Capture the cell that displays the provided text and extract its (x, y) central coordinate. 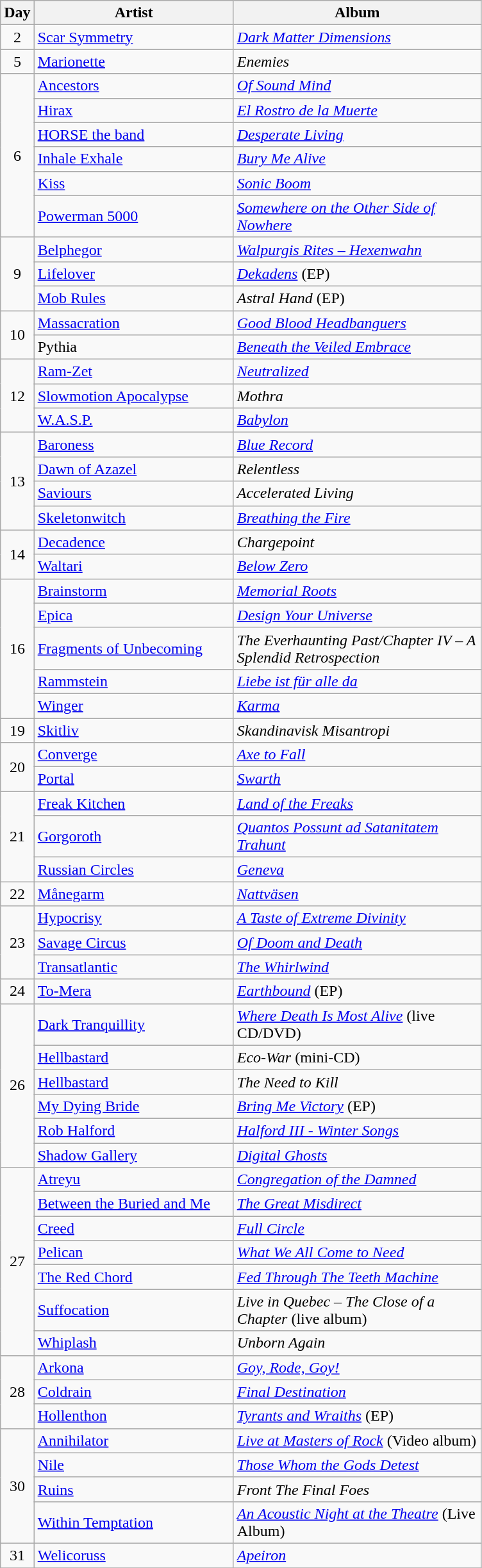
Sonic Boom (357, 183)
Goy, Rode, Goy! (357, 1367)
Halford III - Winter Songs (357, 1130)
Bury Me Alive (357, 159)
Unborn Again (357, 1343)
Dark Tranquillity (133, 1024)
Marionette (133, 62)
31 (17, 1555)
Karma (357, 706)
Memorial Roots (357, 591)
Massacration (133, 322)
Below Zero (357, 566)
Tyrants and Wraiths (EP) (357, 1416)
Waltari (133, 566)
Mothra (357, 396)
The Red Chord (133, 1277)
Digital Ghosts (357, 1155)
Neutralized (357, 372)
Suffocation (133, 1310)
Annihilator (133, 1440)
Arkona (133, 1367)
Quantos Possunt ad Satanitatem Trahunt (357, 837)
Powerman 5000 (133, 217)
Breathing the Fire (357, 518)
Somewhere on the Other Side of Nowhere (357, 217)
22 (17, 894)
Lifelover (133, 274)
Where Death Is Most Alive (live CD/DVD) (357, 1024)
Full Circle (357, 1228)
Desperate Living (357, 135)
Ruins (133, 1489)
Final Destination (357, 1392)
Gorgoroth (133, 837)
Eco-War (mini-CD) (357, 1057)
Baroness (133, 445)
Swarth (357, 779)
19 (17, 730)
5 (17, 62)
Beneath the Veiled Embrace (357, 347)
Axe to Fall (357, 755)
Chargepoint (357, 542)
Kiss (133, 183)
Good Blood Headbanguers (357, 322)
Nattväsen (357, 894)
Transatlantic (133, 967)
Apeiron (357, 1555)
Live at Masters of Rock (Video album) (357, 1440)
The Need to Kill (357, 1082)
Brainstorm (133, 591)
Relentless (357, 469)
My Dying Bride (133, 1106)
Front The Final Foes (357, 1489)
Dawn of Azazel (133, 469)
HORSE the band (133, 135)
10 (17, 334)
Bring Me Victory (EP) (357, 1106)
Whiplash (133, 1343)
Coldrain (133, 1392)
The Everhaunting Past/Chapter IV – A Splendid Retrospection (357, 648)
Land of the Freaks (357, 804)
Rammstein (133, 681)
Russian Circles (133, 870)
Between the Buried and Me (133, 1204)
Winger (133, 706)
Converge (133, 755)
Scar Symmetry (133, 37)
Skandinavisk Misantropi (357, 730)
27 (17, 1261)
24 (17, 991)
Hirax (133, 110)
Welicoruss (133, 1555)
Epica (133, 615)
28 (17, 1392)
What We All Come to Need (357, 1253)
Shadow Gallery (133, 1155)
Of Sound Mind (357, 86)
Album (357, 13)
Nile (133, 1465)
Hypocrisy (133, 918)
The Great Misdirect (357, 1204)
Live in Quebec – The Close of a Chapter (live album) (357, 1310)
An Acoustic Night at the Theatre (Live Album) (357, 1523)
Rob Halford (133, 1130)
The Whirlwind (357, 967)
Inhale Exhale (133, 159)
Enemies (357, 62)
Astral Hand (EP) (357, 298)
Congregation of the Damned (357, 1180)
23 (17, 943)
Fed Through The Teeth Machine (357, 1277)
Day (17, 13)
Savage Circus (133, 943)
Within Temptation (133, 1523)
Earthbound (EP) (357, 991)
To-Mera (133, 991)
Slowmotion Apocalypse (133, 396)
20 (17, 767)
Freak Kitchen (133, 804)
Pelican (133, 1253)
Creed (133, 1228)
Portal (133, 779)
Artist (133, 13)
Of Doom and Death (357, 943)
14 (17, 554)
Månegarm (133, 894)
Ancestors (133, 86)
13 (17, 481)
12 (17, 396)
Babylon (357, 420)
Atreyu (133, 1180)
W.A.S.P. (133, 420)
A Taste of Extreme Divinity (357, 918)
Walpurgis Rites – Hexenwahn (357, 249)
El Rostro de la Muerte (357, 110)
Liebe ist für alle da (357, 681)
Hollenthon (133, 1416)
Pythia (133, 347)
6 (17, 155)
Skeletonwitch (133, 518)
Mob Rules (133, 298)
21 (17, 837)
Ram-Zet (133, 372)
30 (17, 1485)
Design Your Universe (357, 615)
Accelerated Living (357, 493)
Geneva (357, 870)
Blue Record (357, 445)
Skitliv (133, 730)
Decadence (133, 542)
Belphegor (133, 249)
Fragments of Unbecoming (133, 648)
Dekadens (EP) (357, 274)
9 (17, 274)
26 (17, 1085)
16 (17, 648)
Dark Matter Dimensions (357, 37)
Saviours (133, 493)
2 (17, 37)
Those Whom the Gods Detest (357, 1465)
